Return the [x, y] coordinate for the center point of the cell that contains the specified text.  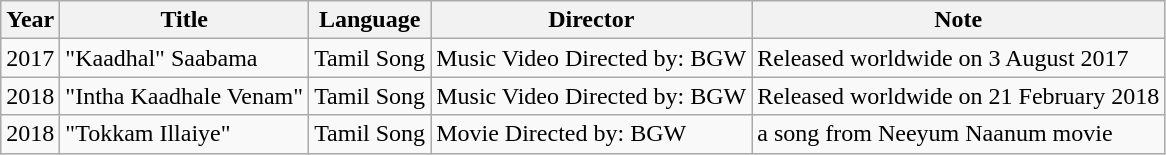
Director [592, 20]
Language [370, 20]
"Kaadhal" Saabama [184, 58]
2017 [30, 58]
Released worldwide on 3 August 2017 [958, 58]
a song from Neeyum Naanum movie [958, 134]
Year [30, 20]
Title [184, 20]
Note [958, 20]
"Intha Kaadhale Venam" [184, 96]
"Tokkam Illaiye" [184, 134]
Released worldwide on 21 February 2018 [958, 96]
Movie Directed by: BGW [592, 134]
